Locate the cell with the specified text and output its [x, y] center coordinate. 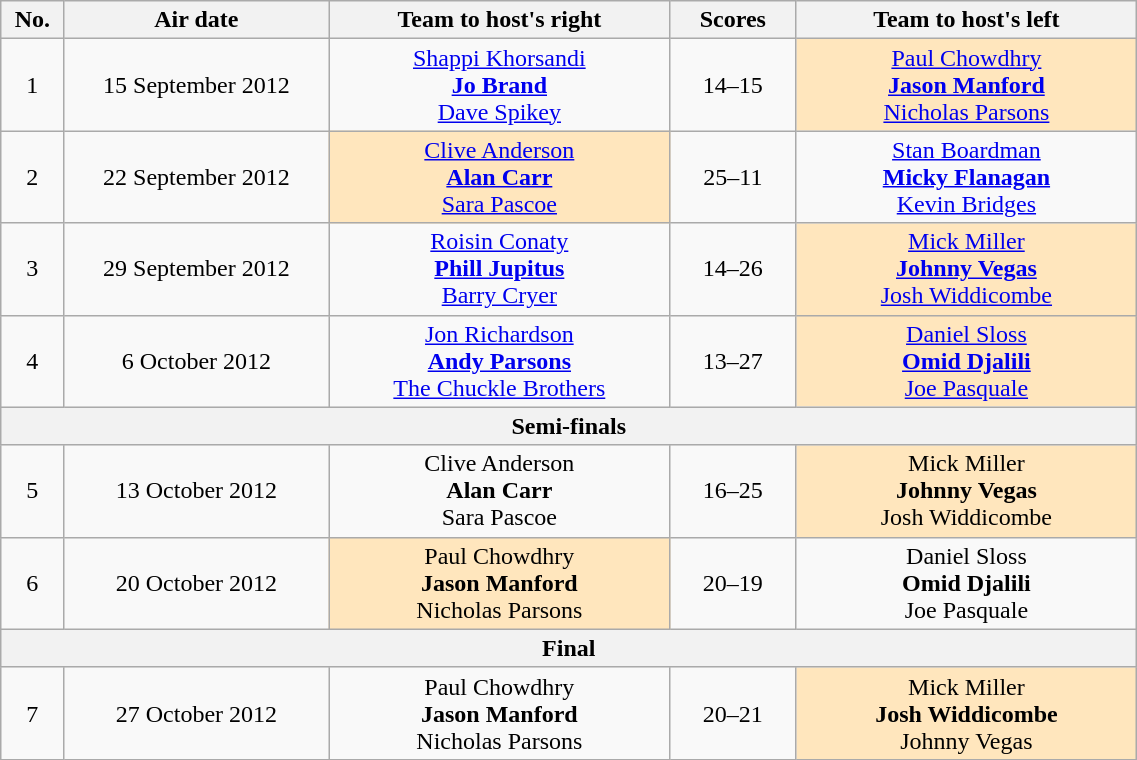
20–19 [733, 583]
16–25 [733, 491]
15 September 2012 [196, 85]
Mick MillerJosh WiddicombeJohnny Vegas [966, 713]
Semi-finals [569, 426]
Final [569, 648]
13–27 [733, 361]
5 [32, 491]
No. [32, 20]
Stan BoardmanMicky FlanaganKevin Bridges [966, 177]
Air date [196, 20]
27 October 2012 [196, 713]
3 [32, 269]
13 October 2012 [196, 491]
Team to host's right [500, 20]
14–26 [733, 269]
Jon RichardsonAndy ParsonsThe Chuckle Brothers [500, 361]
Roisin ConatyPhill JupitusBarry Cryer [500, 269]
6 October 2012 [196, 361]
29 September 2012 [196, 269]
6 [32, 583]
25–11 [733, 177]
2 [32, 177]
1 [32, 85]
20–21 [733, 713]
7 [32, 713]
22 September 2012 [196, 177]
4 [32, 361]
Team to host's left [966, 20]
20 October 2012 [196, 583]
Scores [733, 20]
14–15 [733, 85]
Shappi KhorsandiJo BrandDave Spikey [500, 85]
